Determine the (X, Y) coordinate at the center of the cell enclosing the given text.  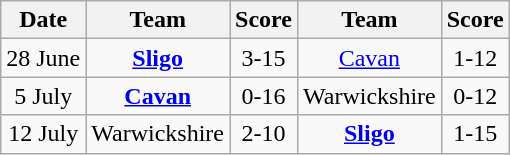
Date (44, 20)
2-10 (264, 134)
1-15 (475, 134)
1-12 (475, 58)
28 June (44, 58)
12 July (44, 134)
5 July (44, 96)
3-15 (264, 58)
0-12 (475, 96)
0-16 (264, 96)
